Locate the cell with the specified text and output its (x, y) center coordinate. 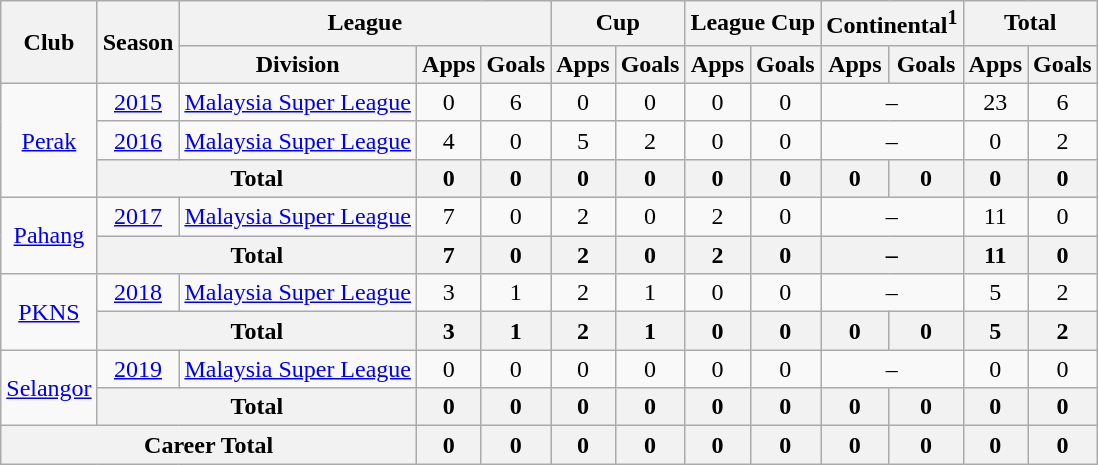
Division (298, 64)
2018 (138, 293)
2016 (138, 140)
Continental1 (892, 24)
2017 (138, 217)
4 (449, 140)
2015 (138, 102)
2019 (138, 369)
Club (49, 42)
Season (138, 42)
PKNS (49, 312)
Selangor (49, 388)
Cup (618, 24)
Career Total (209, 445)
League (365, 24)
League Cup (753, 24)
Pahang (49, 236)
Perak (49, 140)
23 (995, 102)
